Search for the cell housing the specified text and yield its (X, Y) center coordinate. 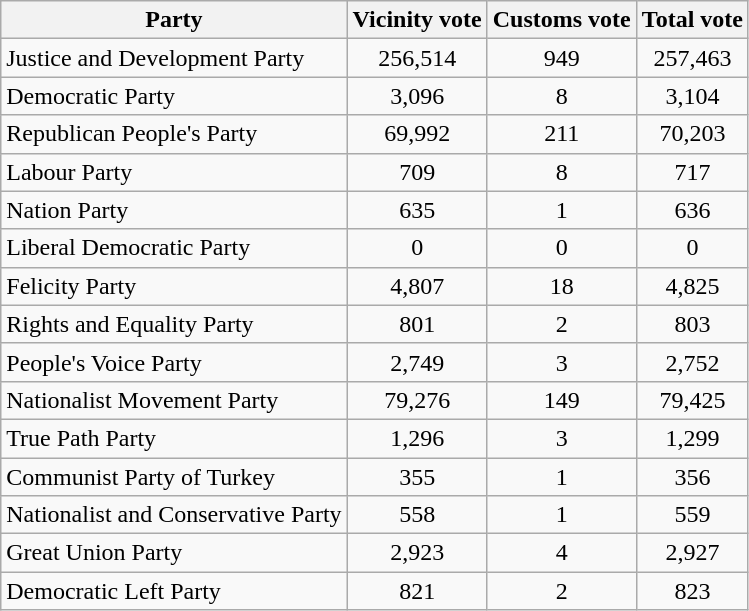
3,096 (417, 96)
69,992 (417, 134)
4,807 (417, 286)
Liberal Democratic Party (174, 248)
256,514 (417, 58)
True Path Party (174, 438)
558 (417, 515)
70,203 (692, 134)
Party (174, 20)
Nationalist Movement Party (174, 400)
Nation Party (174, 210)
636 (692, 210)
2,923 (417, 553)
4 (562, 553)
949 (562, 58)
717 (692, 172)
Republican People's Party (174, 134)
559 (692, 515)
149 (562, 400)
2,752 (692, 362)
356 (692, 477)
801 (417, 324)
Felicity Party (174, 286)
823 (692, 591)
2,927 (692, 553)
Communist Party of Turkey (174, 477)
Customs vote (562, 20)
18 (562, 286)
4,825 (692, 286)
Vicinity vote (417, 20)
Rights and Equality Party (174, 324)
Democratic Party (174, 96)
Total vote (692, 20)
Democratic Left Party (174, 591)
257,463 (692, 58)
803 (692, 324)
211 (562, 134)
Labour Party (174, 172)
79,425 (692, 400)
People's Voice Party (174, 362)
635 (417, 210)
355 (417, 477)
1,296 (417, 438)
Justice and Development Party (174, 58)
79,276 (417, 400)
Nationalist and Conservative Party (174, 515)
3,104 (692, 96)
2,749 (417, 362)
1,299 (692, 438)
Great Union Party (174, 553)
709 (417, 172)
821 (417, 591)
